Locate the cell with the specified text and output its (x, y) center coordinate. 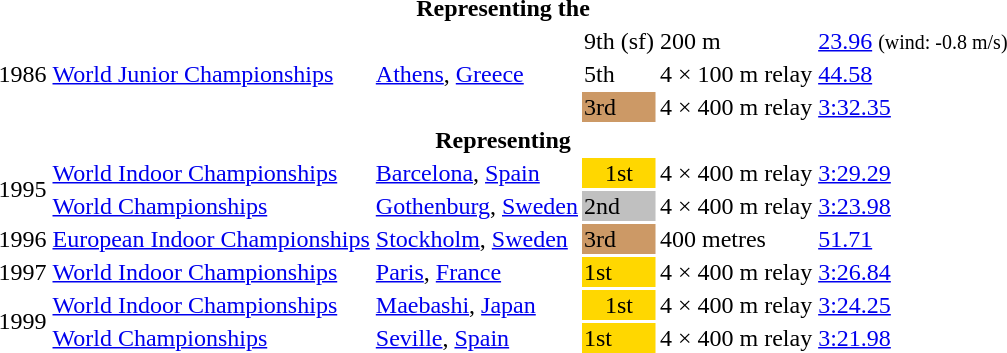
2nd (618, 206)
400 metres (736, 239)
World Junior Championships (211, 74)
200 m (736, 41)
4 × 100 m relay (736, 74)
Paris, France (476, 272)
Barcelona, Spain (476, 173)
Maebashi, Japan (476, 305)
9th (sf) (618, 41)
European Indoor Championships (211, 239)
Stockholm, Sweden (476, 239)
Athens, Greece (476, 74)
5th (618, 74)
Seville, Spain (476, 338)
Gothenburg, Sweden (476, 206)
